Search for the cell housing the specified text and yield its (x, y) center coordinate. 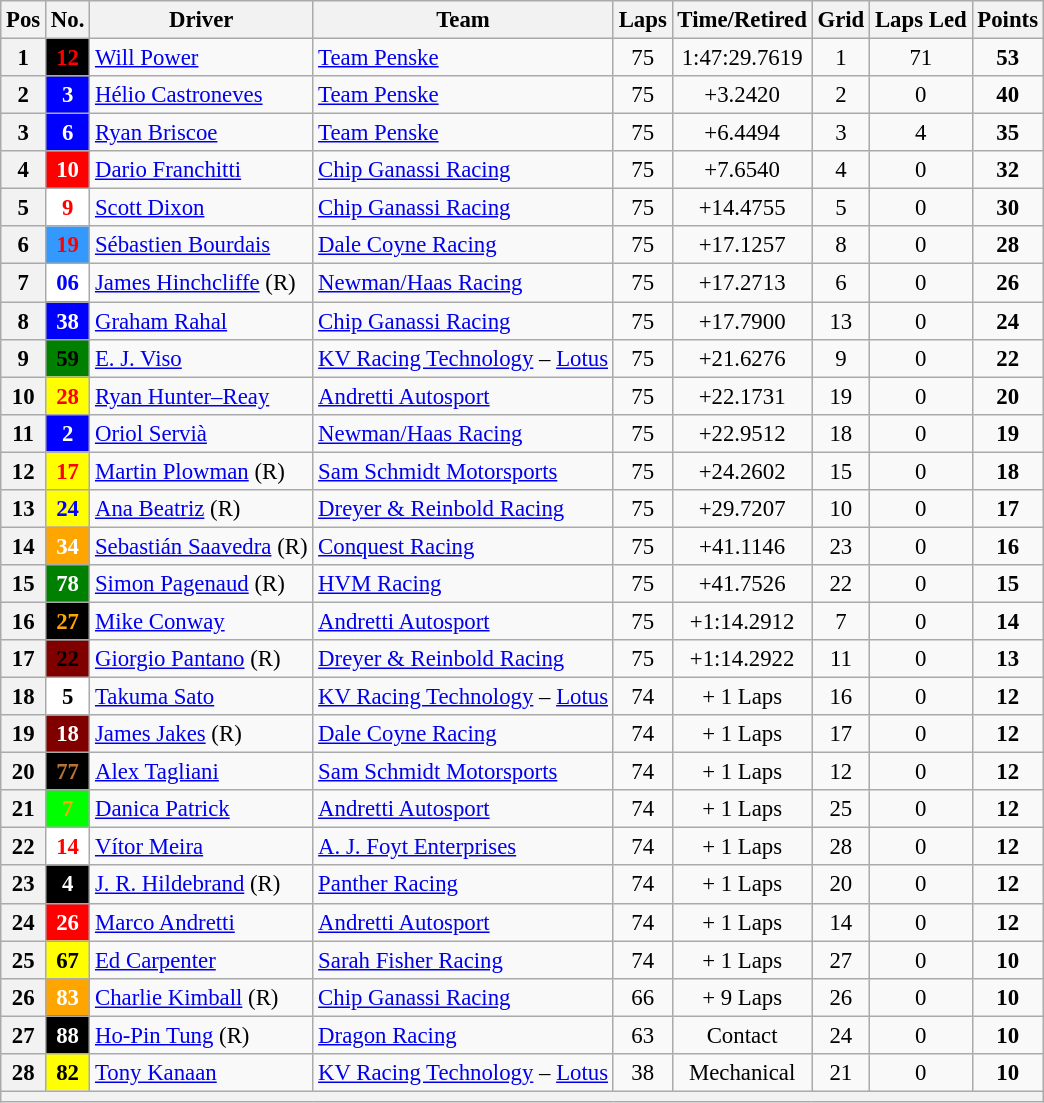
Grid (840, 20)
Driver (202, 20)
+ 9 Laps (742, 997)
Charlie Kimball (R) (202, 997)
30 (1008, 208)
71 (921, 58)
Team (464, 20)
+7.6540 (742, 170)
Time/Retired (742, 20)
40 (1008, 95)
+41.7526 (742, 584)
Sarah Fisher Racing (464, 960)
Pos (24, 20)
1:47:29.7619 (742, 58)
34 (68, 546)
Panther Racing (464, 885)
Hélio Castroneves (202, 95)
Oriol Servià (202, 433)
Ryan Briscoe (202, 133)
HVM Racing (464, 584)
59 (68, 358)
Martin Plowman (R) (202, 471)
No. (68, 20)
63 (642, 1035)
+24.2602 (742, 471)
Marco Andretti (202, 922)
Danica Patrick (202, 809)
Conquest Racing (464, 546)
Sébastien Bourdais (202, 245)
+22.9512 (742, 433)
Alex Tagliani (202, 772)
88 (68, 1035)
James Jakes (R) (202, 734)
+3.2420 (742, 95)
53 (1008, 58)
+1:14.2922 (742, 659)
+17.7900 (742, 321)
A. J. Foyt Enterprises (464, 847)
+22.1731 (742, 396)
Ed Carpenter (202, 960)
Dario Franchitti (202, 170)
Sebastián Saavedra (R) (202, 546)
+14.4755 (742, 208)
32 (1008, 170)
Tony Kanaan (202, 1073)
06 (68, 283)
Giorgio Pantano (R) (202, 659)
Contact (742, 1035)
Will Power (202, 58)
66 (642, 997)
+17.1257 (742, 245)
Vítor Meira (202, 847)
Dragon Racing (464, 1035)
35 (1008, 133)
+1:14.2912 (742, 621)
Ho-Pin Tung (R) (202, 1035)
Mechanical (742, 1073)
82 (68, 1073)
+17.2713 (742, 283)
Takuma Sato (202, 697)
77 (68, 772)
Simon Pagenaud (R) (202, 584)
Ryan Hunter–Reay (202, 396)
78 (68, 584)
Ana Beatriz (R) (202, 509)
James Hinchcliffe (R) (202, 283)
Laps Led (921, 20)
E. J. Viso (202, 358)
+41.1146 (742, 546)
Scott Dixon (202, 208)
67 (68, 960)
J. R. Hildebrand (R) (202, 885)
+29.7207 (742, 509)
+6.4494 (742, 133)
Points (1008, 20)
Graham Rahal (202, 321)
Laps (642, 20)
Mike Conway (202, 621)
+21.6276 (742, 358)
83 (68, 997)
